Return the [X, Y] coordinate for the center point of the cell that contains the specified text.  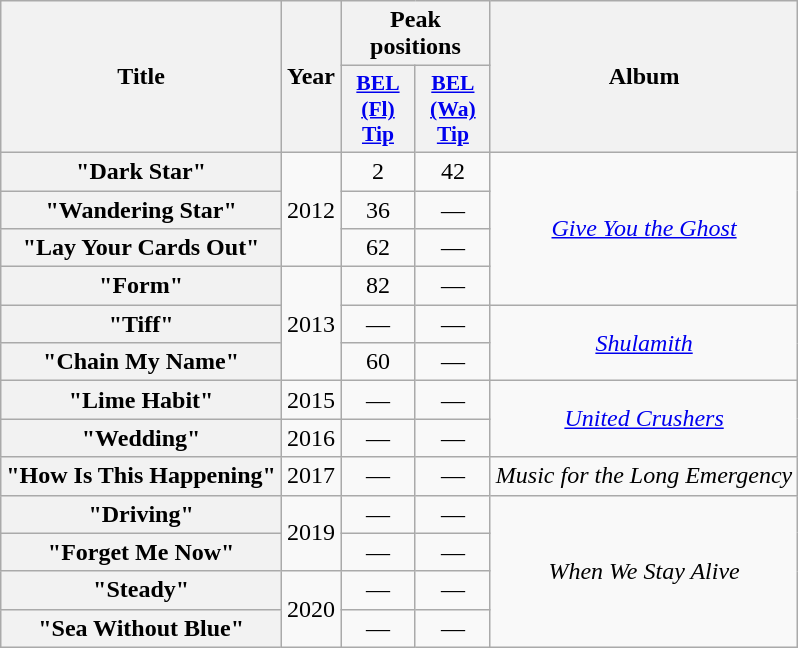
Peak positions [416, 34]
2016 [310, 438]
"Tiff" [142, 324]
Album [644, 77]
"Lay Your Cards Out" [142, 248]
"Wedding" [142, 438]
Title [142, 77]
2 [378, 171]
2019 [310, 533]
BEL(Wa)Tip [452, 110]
"Wandering Star" [142, 209]
36 [378, 209]
60 [378, 362]
62 [378, 248]
2020 [310, 609]
"Sea Without Blue" [142, 628]
2015 [310, 400]
BEL(Fl)Tip [378, 110]
"Dark Star" [142, 171]
"Driving" [142, 514]
"How Is This Happening" [142, 476]
"Forget Me Now" [142, 552]
"Form" [142, 286]
When We Stay Alive [644, 571]
"Steady" [142, 590]
Give You the Ghost [644, 228]
42 [452, 171]
"Lime Habit" [142, 400]
2017 [310, 476]
Year [310, 77]
"Chain My Name" [142, 362]
2013 [310, 324]
Music for the Long Emergency [644, 476]
United Crushers [644, 419]
2012 [310, 209]
Shulamith [644, 343]
82 [378, 286]
